Return (x, y) of the center of cell containing provided text 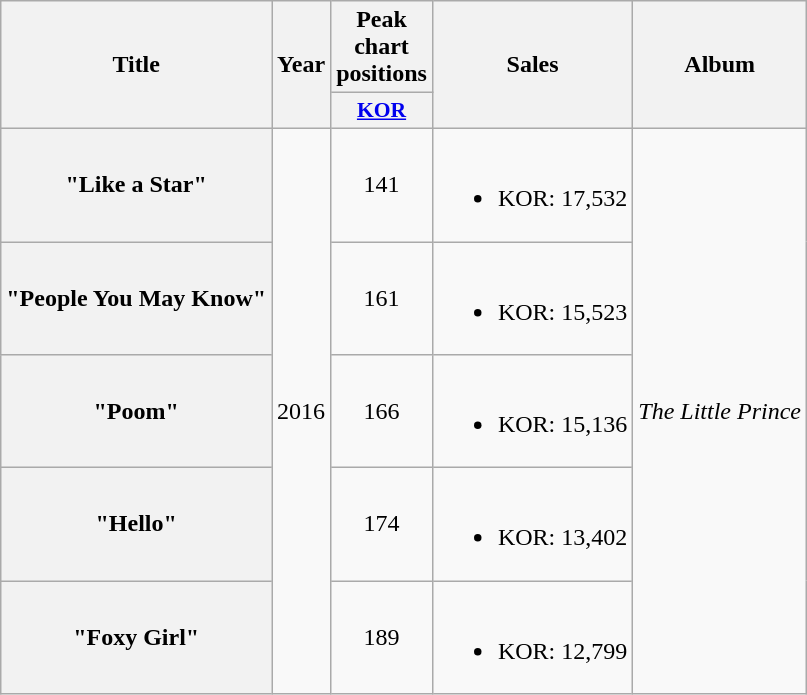
"People You May Know" (136, 298)
KOR (382, 111)
Sales (532, 65)
189 (382, 638)
"Poom" (136, 412)
2016 (302, 410)
"Foxy Girl" (136, 638)
KOR: 15,523 (532, 298)
Year (302, 65)
KOR: 17,532 (532, 184)
The Little Prince (720, 410)
Album (720, 65)
KOR: 15,136 (532, 412)
"Like a Star" (136, 184)
KOR: 12,799 (532, 638)
Peak chart positions (382, 47)
KOR: 13,402 (532, 524)
174 (382, 524)
141 (382, 184)
161 (382, 298)
Title (136, 65)
166 (382, 412)
"Hello" (136, 524)
